Return the [x, y] coordinate for the center point of the cell that contains the specified text.  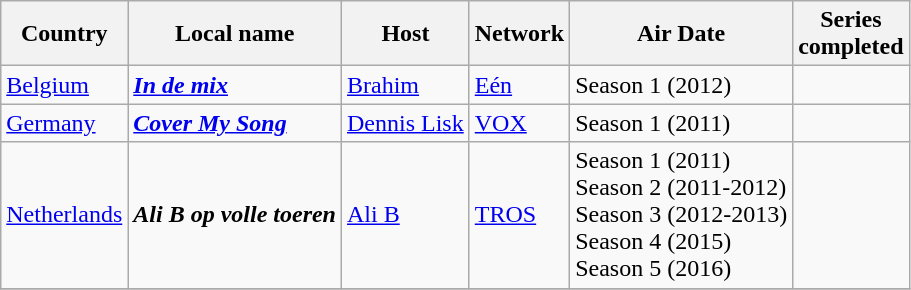
Cover My Song [235, 123]
Season 1 (2011) Season 2 (2011-2012) Season 3 (2012-2013) Season 4 (2015) Season 5 (2016) [682, 215]
Seriescompleted [851, 34]
Belgium [64, 85]
Season 1 (2012) [682, 85]
Ali B op volle toeren [235, 215]
In de mix [235, 85]
Netherlands [64, 215]
Germany [64, 123]
Dennis Lisk [406, 123]
TROS [519, 215]
Brahim [406, 85]
Season 1 (2011) [682, 123]
Air Date [682, 34]
Eén [519, 85]
Host [406, 34]
Ali B [406, 215]
Network [519, 34]
Local name [235, 34]
VOX [519, 123]
Country [64, 34]
